Return the [x, y] coordinate for the center point of the cell that contains the specified text.  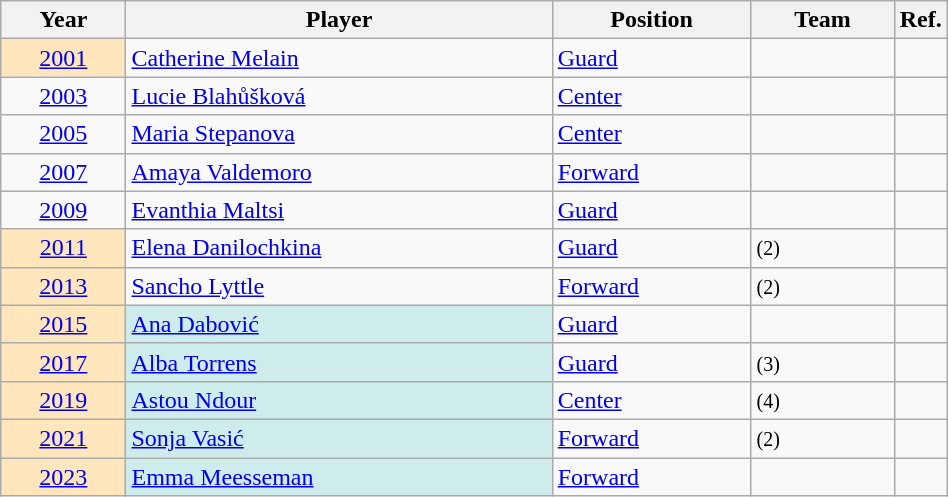
2011 [64, 248]
2015 [64, 324]
2003 [64, 96]
2013 [64, 286]
2021 [64, 438]
2001 [64, 58]
2009 [64, 210]
2019 [64, 400]
Sancho Lyttle [339, 286]
(3) [822, 362]
Player [339, 20]
(4) [822, 400]
Team [822, 20]
Evanthia Maltsi [339, 210]
Year [64, 20]
Ref. [920, 20]
Maria Stepanova [339, 134]
Catherine Melain [339, 58]
Emma Meesseman [339, 477]
Lucie Blahůšková [339, 96]
2017 [64, 362]
Alba Torrens [339, 362]
Sonja Vasić [339, 438]
2023 [64, 477]
Astou Ndour [339, 400]
2005 [64, 134]
Elena Danilochkina [339, 248]
2007 [64, 172]
Amaya Valdemoro [339, 172]
Ana Dabović [339, 324]
Position [652, 20]
